Detect which cell encompasses the target text, then output its [x, y] center coordinate. 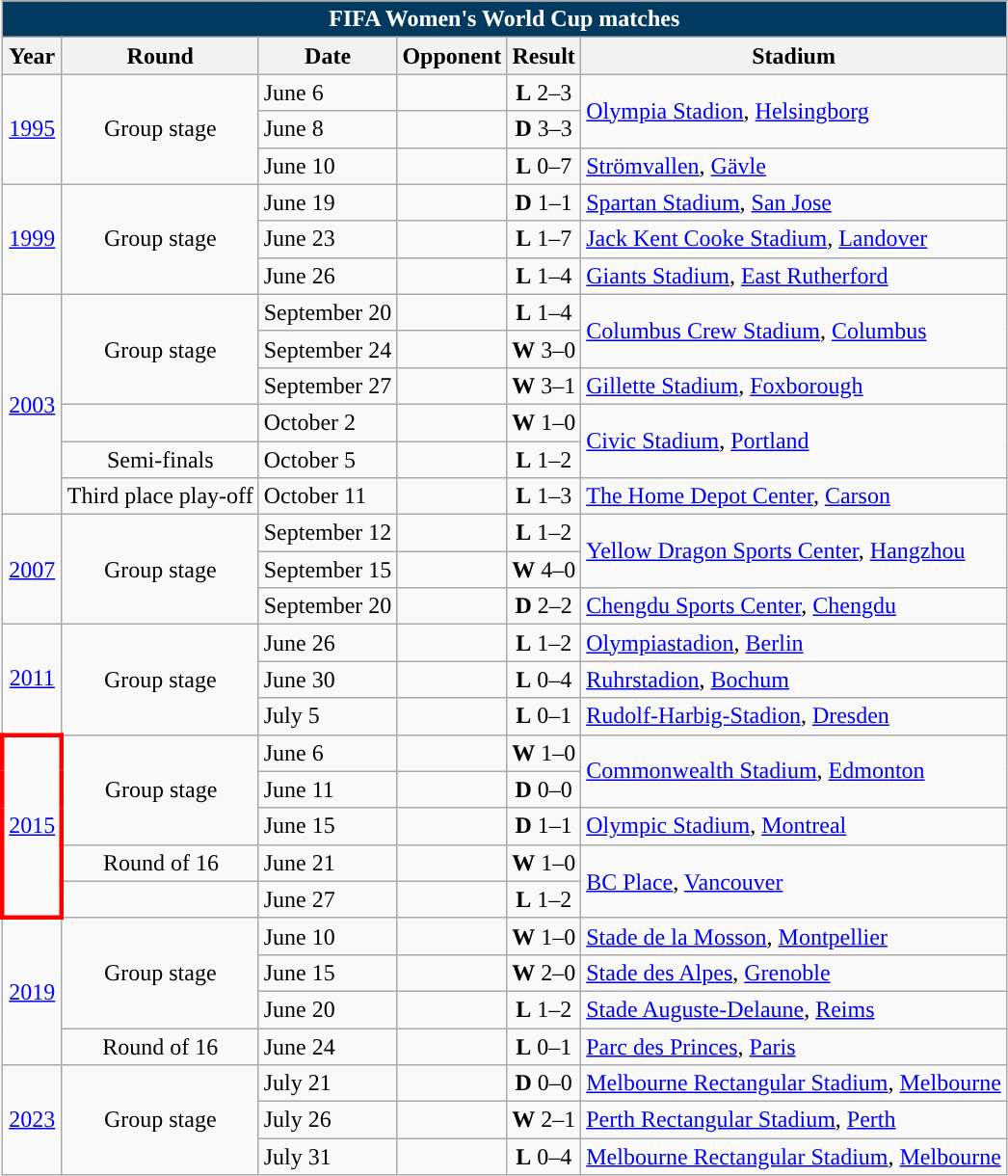
W 2–0 [544, 973]
September 27 [328, 386]
Stade des Alpes, Grenoble [794, 973]
June 27 [328, 899]
2007 [32, 570]
Perth Rectangular Stadium, Perth [794, 1120]
June 20 [328, 1009]
Semi-finals [160, 460]
2023 [32, 1120]
June 8 [328, 129]
L 1–3 [544, 496]
W 4–0 [544, 570]
September 12 [328, 533]
BC Place, Vancouver [794, 881]
Round [160, 56]
October 2 [328, 422]
Year [32, 56]
Yellow Dragon Sports Center, Hangzhou [794, 551]
Civic Stadium, Portland [794, 441]
L 2–3 [544, 93]
W 3–0 [544, 349]
2019 [32, 991]
Spartan Stadium, San Jose [794, 202]
June 11 [328, 789]
Result [544, 56]
Columbus Crew Stadium, Columbus [794, 331]
1995 [32, 129]
June 19 [328, 202]
October 11 [328, 496]
June 23 [328, 239]
Ruhrstadion, Bochum [794, 680]
September 15 [328, 570]
Stade de la Mosson, Montpellier [794, 936]
Opponent [452, 56]
2011 [32, 680]
The Home Depot Center, Carson [794, 496]
Third place play-off [160, 496]
July 26 [328, 1120]
September 24 [328, 349]
2015 [32, 826]
L 1–7 [544, 239]
Olympic Stadium, Montreal [794, 826]
W 2–1 [544, 1120]
Gillette Stadium, Foxborough [794, 386]
Chengdu Sports Center, Chengdu [794, 606]
Giants Stadium, East Rutherford [794, 276]
Rudolf-Harbig-Stadion, Dresden [794, 716]
Date [328, 56]
1999 [32, 239]
July 5 [328, 716]
D 3–3 [544, 129]
Stade Auguste-Delaune, Reims [794, 1009]
D 2–2 [544, 606]
Strömvallen, Gävle [794, 166]
July 31 [328, 1157]
June 21 [328, 863]
July 21 [328, 1083]
June 30 [328, 680]
2003 [32, 404]
June 24 [328, 1046]
Jack Kent Cooke Stadium, Landover [794, 239]
Commonwealth Stadium, Edmonton [794, 771]
W 3–1 [544, 386]
Parc des Princes, Paris [794, 1046]
FIFA Women's World Cup matches [504, 19]
October 5 [328, 460]
Olympiastadion, Berlin [794, 643]
L 0–7 [544, 166]
Olympia Stadion, Helsingborg [794, 111]
Stadium [794, 56]
